For the text-containing cell, return its midpoint in [X, Y] coordinate format. 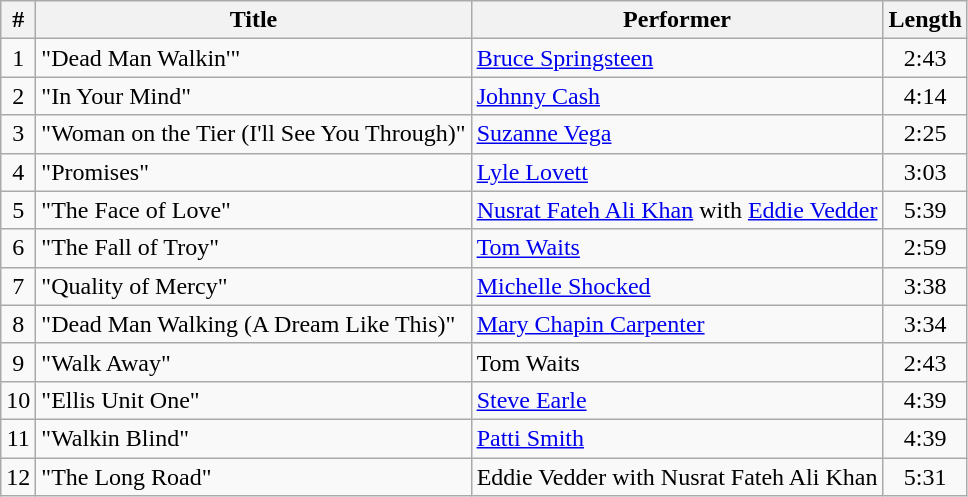
6 [18, 248]
9 [18, 362]
Mary Chapin Carpenter [677, 324]
"Woman on the Tier (I'll See You Through)" [254, 134]
5:31 [925, 477]
8 [18, 324]
"Quality of Mercy" [254, 286]
11 [18, 438]
Suzanne Vega [677, 134]
Steve Earle [677, 400]
Eddie Vedder with Nusrat Fateh Ali Khan [677, 477]
5:39 [925, 210]
"Dead Man Walking (A Dream Like This)" [254, 324]
"Ellis Unit One" [254, 400]
Patti Smith [677, 438]
# [18, 20]
"Dead Man Walkin'" [254, 58]
3:03 [925, 172]
10 [18, 400]
1 [18, 58]
"The Long Road" [254, 477]
"Promises" [254, 172]
12 [18, 477]
Michelle Shocked [677, 286]
Johnny Cash [677, 96]
Nusrat Fateh Ali Khan with Eddie Vedder [677, 210]
4:14 [925, 96]
7 [18, 286]
3:38 [925, 286]
Bruce Springsteen [677, 58]
"Walk Away" [254, 362]
4 [18, 172]
2 [18, 96]
5 [18, 210]
Performer [677, 20]
3:34 [925, 324]
"The Face of Love" [254, 210]
"In Your Mind" [254, 96]
"The Fall of Troy" [254, 248]
"Walkin Blind" [254, 438]
Length [925, 20]
3 [18, 134]
2:59 [925, 248]
Lyle Lovett [677, 172]
2:25 [925, 134]
Title [254, 20]
